Return the (X, Y) coordinate for the center point of the cell that contains the specified text.  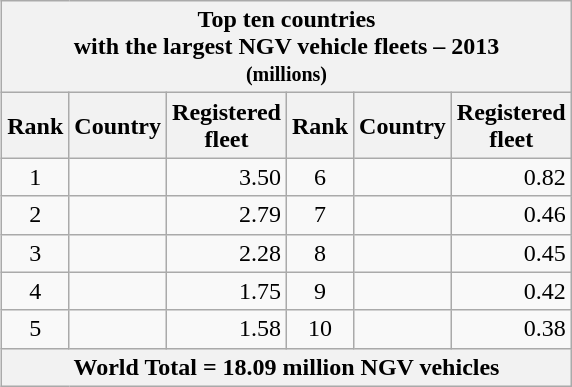
World Total = 18.09 million NGV vehicles (287, 367)
2.79 (227, 215)
0.38 (511, 329)
1.58 (227, 329)
5 (36, 329)
3.50 (227, 177)
2 (36, 215)
9 (320, 291)
Top ten countrieswith the largest NGV vehicle fleets – 2013(millions) (287, 47)
0.46 (511, 215)
2.28 (227, 253)
0.42 (511, 291)
3 (36, 253)
1.75 (227, 291)
0.82 (511, 177)
8 (320, 253)
10 (320, 329)
7 (320, 215)
1 (36, 177)
0.45 (511, 253)
6 (320, 177)
4 (36, 291)
